Detect which cell encompasses the target text, then output its [x, y] center coordinate. 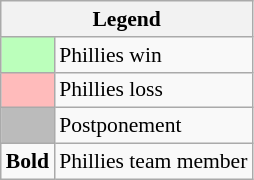
Postponement [153, 126]
Bold [28, 162]
Phillies loss [153, 90]
Legend [127, 19]
Phillies team member [153, 162]
Phillies win [153, 55]
